Extract the [X, Y] coordinate from the center of the cell holding the provided text.  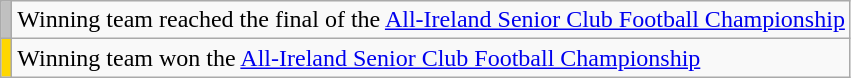
Winning team won the All-Ireland Senior Club Football Championship [432, 58]
Winning team reached the final of the All-Ireland Senior Club Football Championship [432, 20]
